From the cell containing the given text, extract its center point as (X, Y) coordinate. 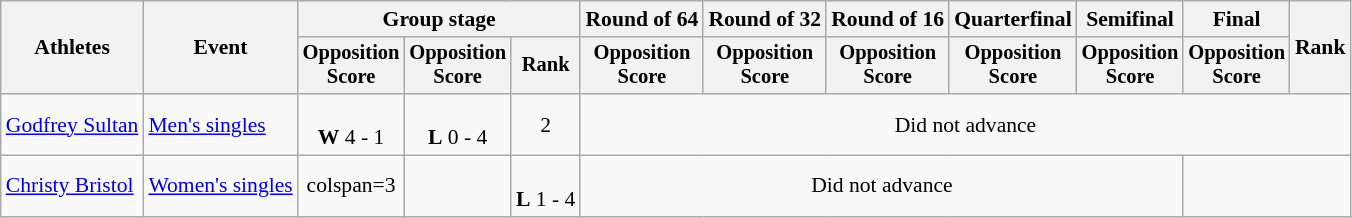
Final (1236, 19)
Round of 16 (888, 19)
Godfrey Sultan (72, 124)
Semifinal (1130, 19)
Men's singles (220, 124)
Athletes (72, 48)
Christy Bristol (72, 186)
Round of 32 (764, 19)
Round of 64 (642, 19)
W 4 - 1 (352, 124)
Quarterfinal (1013, 19)
Women's singles (220, 186)
Event (220, 48)
L 0 - 4 (458, 124)
Group stage (440, 19)
L 1 - 4 (546, 186)
colspan=3 (352, 186)
2 (546, 124)
